For the text-containing cell, return its midpoint in (X, Y) coordinate format. 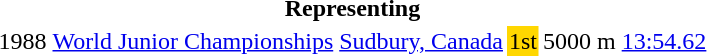
1st (522, 41)
5000 m (580, 41)
World Junior Championships (193, 41)
Sudbury, Canada (422, 41)
